Capture the cell that displays the provided text and extract its [x, y] central coordinate. 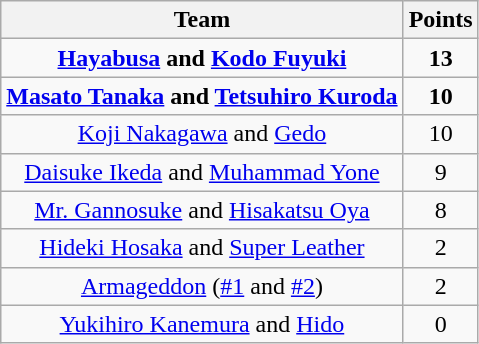
9 [440, 172]
13 [440, 58]
Armageddon (#1 and #2) [202, 286]
Yukihiro Kanemura and Hido [202, 324]
8 [440, 210]
Team [202, 20]
Masato Tanaka and Tetsuhiro Kuroda [202, 96]
Hayabusa and Kodo Fuyuki [202, 58]
Mr. Gannosuke and Hisakatsu Oya [202, 210]
Daisuke Ikeda and Muhammad Yone [202, 172]
Hideki Hosaka and Super Leather [202, 248]
0 [440, 324]
Points [440, 20]
Koji Nakagawa and Gedo [202, 134]
